Locate the cell with the specified text and output its [x, y] center coordinate. 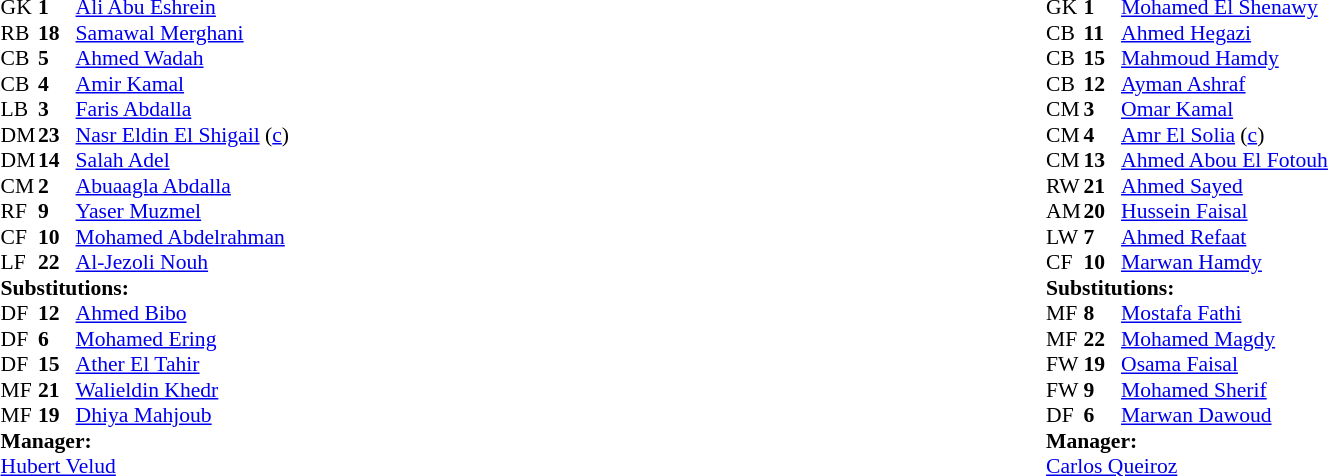
20 [1103, 211]
Ayman Ashraf [1224, 84]
Salah Adel [182, 161]
Abuaagla Abdalla [182, 186]
Mohamed Sherif [1224, 390]
Ahmed Abou El Fotouh [1224, 161]
Ahmed Bibo [182, 313]
Walieldin Khedr [182, 390]
Amir Kamal [182, 84]
Nasr Eldin El Shigail (c) [182, 135]
8 [1103, 313]
Mostafa Fathi [1224, 313]
Omar Kamal [1224, 109]
Ahmed Hegazi [1224, 33]
Faris Abdalla [182, 109]
Osama Faisal [1224, 365]
18 [57, 33]
Ahmed Refaat [1224, 237]
Ather El Tahir [182, 365]
Al-Jezoli Nouh [182, 263]
Marwan Hamdy [1224, 263]
RF [20, 211]
Amr El Solia (c) [1224, 135]
Ahmed Sayed [1224, 186]
Dhiya Mahjoub [182, 415]
LW [1065, 237]
Mohamed Abdelrahman [182, 237]
Mahmoud Hamdy [1224, 59]
RW [1065, 186]
AM [1065, 211]
14 [57, 161]
Mohamed Magdy [1224, 339]
5 [57, 59]
7 [1103, 237]
Ahmed Wadah [182, 59]
13 [1103, 161]
LB [20, 109]
23 [57, 135]
Hussein Faisal [1224, 211]
RB [20, 33]
Marwan Dawoud [1224, 415]
Yaser Muzmel [182, 211]
2 [57, 186]
Samawal Merghani [182, 33]
11 [1103, 33]
LF [20, 263]
Mohamed Ering [182, 339]
